Determine the [x, y] coordinate at the center of the cell enclosing the given text.  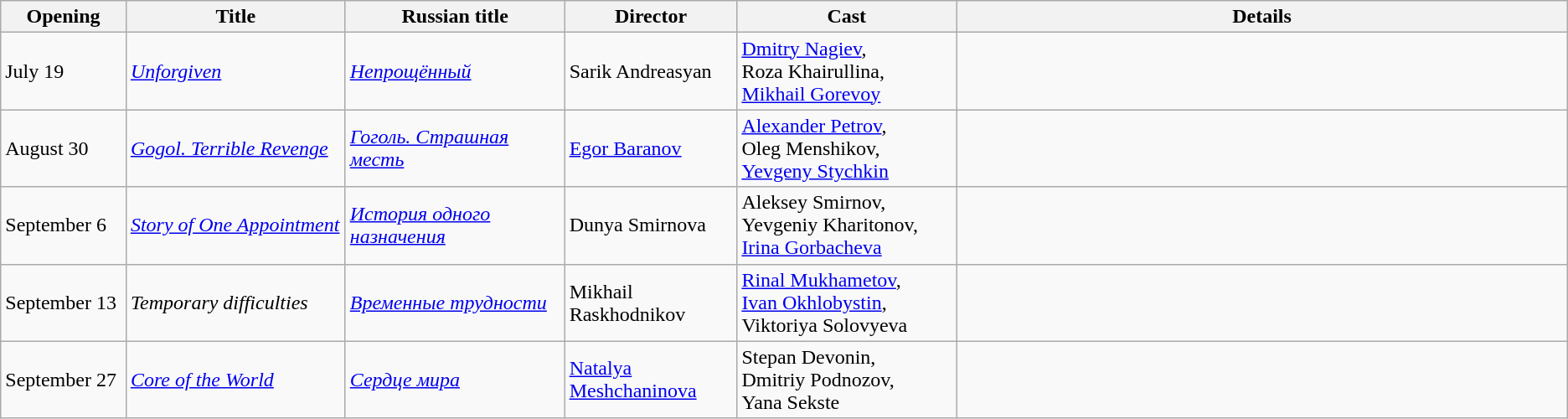
Story of One Appointment [235, 225]
Russian title [455, 17]
Rinal Mukhametov, Ivan Okhlobystin, Viktoriya Solovyeva [847, 303]
September 6 [64, 225]
Alexander Petrov, Oleg Menshikov, Yevgeny Stychkin [847, 148]
September 13 [64, 303]
Title [235, 17]
July 19 [64, 71]
Core of the World [235, 380]
Временные трудности [455, 303]
Сердце мира [455, 380]
September 27 [64, 380]
Dmitry Nagiev, Roza Khairullina, Mikhail Gorevoy [847, 71]
Cast [847, 17]
Aleksey Smirnov, Yevgeniy Kharitonov, Irina Gorbacheva [847, 225]
Egor Baranov [651, 148]
Sarik Andreasyan [651, 71]
Gogol. Terrible Revenge [235, 148]
Natalya Meshchaninova [651, 380]
Details [1262, 17]
Unforgiven [235, 71]
Opening [64, 17]
Temporary difficulties [235, 303]
Dunya Smirnova [651, 225]
Гоголь. Страшная месть [455, 148]
Director [651, 17]
История одного назначения [455, 225]
Mikhail Raskhodnikov [651, 303]
August 30 [64, 148]
Непрощённый [455, 71]
Stepan Devonin, Dmitriy Podnozov, Yana Sekste [847, 380]
